Extract the [X, Y] coordinate from the center of the cell holding the provided text.  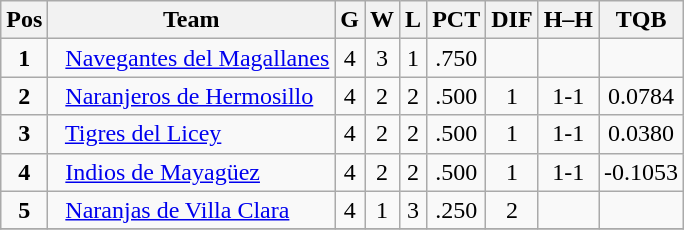
Pos [24, 20]
L [414, 20]
G [350, 20]
PCT [456, 20]
Naranjas de Villa Clara [192, 210]
.750 [456, 58]
Naranjeros de Hermosillo [192, 96]
.250 [456, 210]
W [382, 20]
H–H [568, 20]
-0.1053 [642, 172]
DIF [512, 20]
0.0784 [642, 96]
Tigres del Licey [192, 134]
Team [192, 20]
0.0380 [642, 134]
TQB [642, 20]
5 [24, 210]
Indios de Mayagüez [192, 172]
Navegantes del Magallanes [192, 58]
